Pinpoint the cell where the given text exists, returning its (x, y) midpoint coordinate. 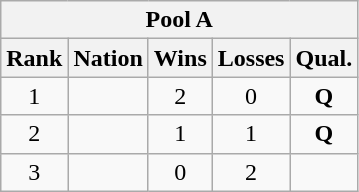
Pool A (180, 20)
Rank (34, 58)
Losses (251, 58)
Nation (108, 58)
3 (34, 172)
Wins (180, 58)
Qual. (324, 58)
